Capture the cell that displays the provided text and extract its [X, Y] central coordinate. 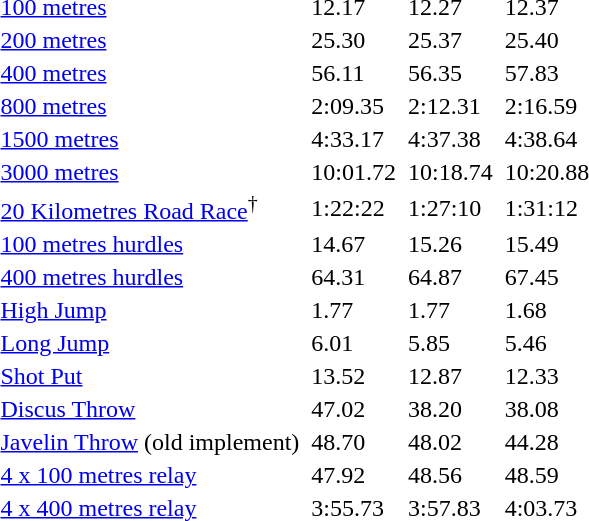
25.37 [451, 40]
10:01.72 [354, 172]
56.35 [451, 73]
10:18.74 [451, 172]
13.52 [354, 376]
25.30 [354, 40]
47.92 [354, 475]
48.56 [451, 475]
12.87 [451, 376]
1:22:22 [354, 208]
2:12.31 [451, 106]
15.26 [451, 244]
6.01 [354, 343]
14.67 [354, 244]
48.02 [451, 442]
1:27:10 [451, 208]
4:37.38 [451, 139]
2:09.35 [354, 106]
4:33.17 [354, 139]
47.02 [354, 409]
38.20 [451, 409]
64.31 [354, 277]
5.85 [451, 343]
48.70 [354, 442]
64.87 [451, 277]
56.11 [354, 73]
